Search for the cell housing the specified text and yield its [X, Y] center coordinate. 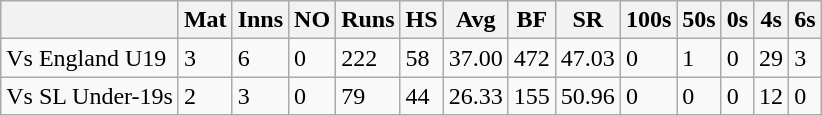
Inns [260, 20]
SR [588, 20]
Avg [476, 20]
Runs [368, 20]
155 [532, 96]
0s [737, 20]
44 [422, 96]
50.96 [588, 96]
NO [312, 20]
26.33 [476, 96]
29 [772, 58]
12 [772, 96]
1 [699, 58]
222 [368, 58]
Vs England U19 [90, 58]
4s [772, 20]
79 [368, 96]
HS [422, 20]
58 [422, 58]
100s [648, 20]
BF [532, 20]
2 [205, 96]
Mat [205, 20]
37.00 [476, 58]
6 [260, 58]
50s [699, 20]
Vs SL Under-19s [90, 96]
472 [532, 58]
6s [805, 20]
47.03 [588, 58]
